Return the [x, y] coordinate for the center point of the cell that contains the specified text.  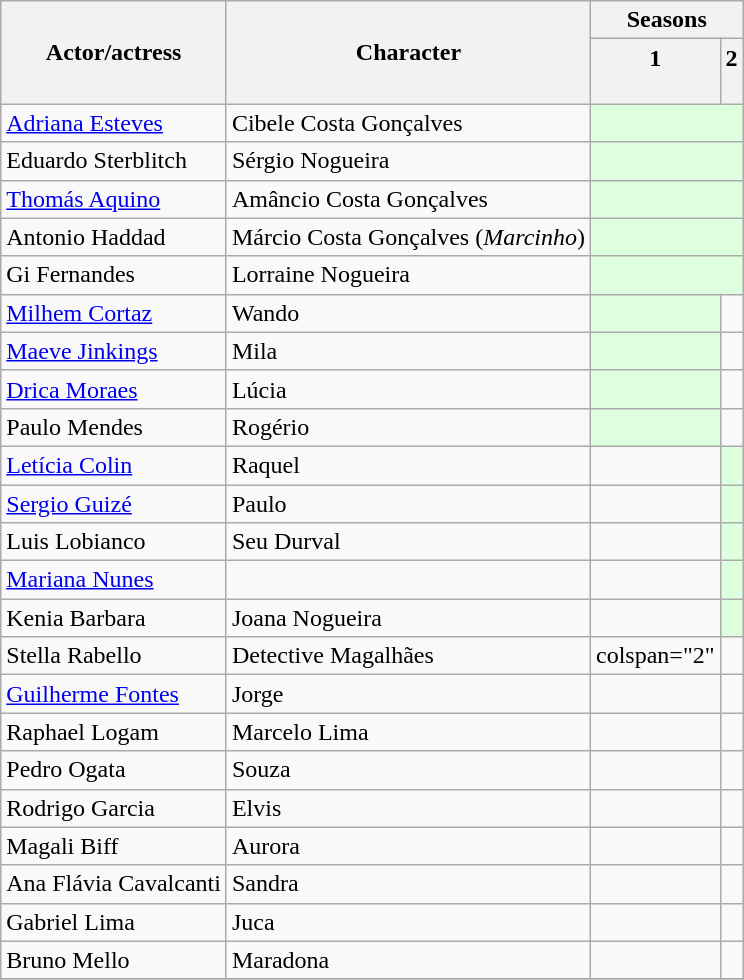
Elvis [408, 808]
Character [408, 52]
Jorge [408, 694]
2 [732, 72]
Pedro Ogata [114, 770]
Thomás Aquino [114, 199]
Raphael Logam [114, 732]
1 [656, 72]
Seu Durval [408, 542]
Joana Nogueira [408, 618]
Marcelo Lima [408, 732]
Sergio Guizé [114, 503]
Lúcia [408, 389]
Adriana Esteves [114, 123]
Lorraine Nogueira [408, 275]
Sérgio Nogueira [408, 161]
Detective Magalhães [408, 656]
Antonio Haddad [114, 237]
Guilherme Fontes [114, 694]
Eduardo Sterblitch [114, 161]
Mariana Nunes [114, 580]
Aurora [408, 846]
Paulo Mendes [114, 427]
Amâncio Costa Gonçalves [408, 199]
Maeve Jinkings [114, 351]
Magali Biff [114, 846]
Letícia Colin [114, 465]
Juca [408, 922]
Gi Fernandes [114, 275]
Drica Moraes [114, 389]
Actor/actress [114, 52]
Rodrigo Garcia [114, 808]
Gabriel Lima [114, 922]
Sandra [408, 884]
Milhem Cortaz [114, 313]
Ana Flávia Cavalcanti [114, 884]
Cibele Costa Gonçalves [408, 123]
Bruno Mello [114, 960]
Mila [408, 351]
Luis Lobianco [114, 542]
Stella Rabello [114, 656]
Kenia Barbara [114, 618]
colspan="2" [656, 656]
Paulo [408, 503]
Souza [408, 770]
Márcio Costa Gonçalves (Marcinho) [408, 237]
Seasons [668, 20]
Rogério [408, 427]
Raquel [408, 465]
Maradona [408, 960]
Wando [408, 313]
